Return (x, y) of the center of cell containing provided text 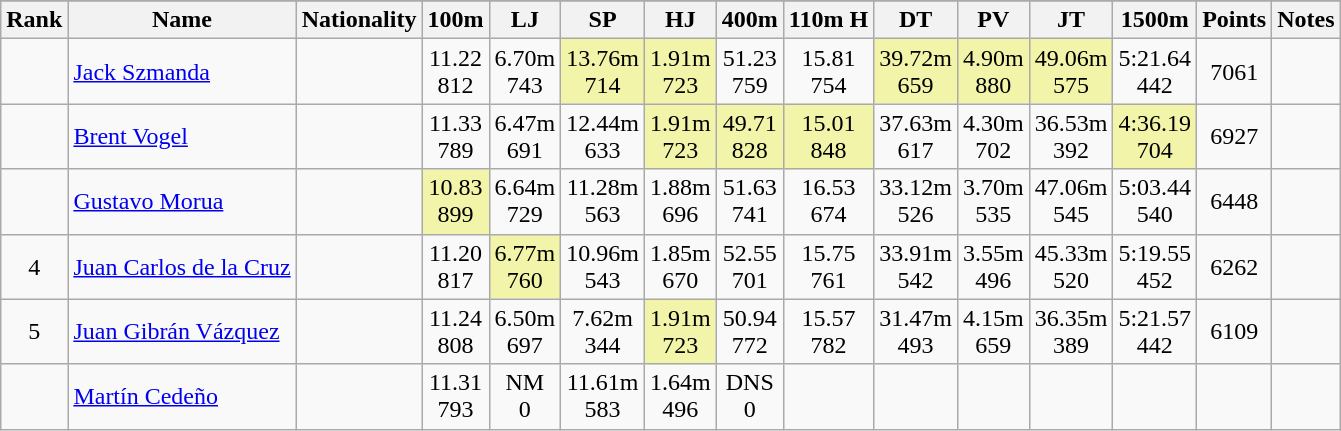
15.75761 (828, 266)
13.76m714 (603, 72)
5 (34, 332)
6262 (1234, 266)
6.64m729 (525, 202)
11.20817 (456, 266)
PV (993, 20)
11.24808 (456, 332)
1.85m670 (680, 266)
Juan Gibrán Vázquez (182, 332)
37.63m617 (916, 136)
51.63741 (750, 202)
7061 (1234, 72)
15.57782 (828, 332)
3.70m535 (993, 202)
36.53m392 (1071, 136)
6.77m760 (525, 266)
110m H (828, 20)
6.50m697 (525, 332)
39.72m659 (916, 72)
Gustavo Morua (182, 202)
Juan Carlos de la Cruz (182, 266)
49.06m575 (1071, 72)
11.61m583 (603, 396)
5:19.55452 (1155, 266)
4.15m659 (993, 332)
5:21.57442 (1155, 332)
15.81754 (828, 72)
36.35m389 (1071, 332)
Notes (1306, 20)
6448 (1234, 202)
45.33m520 (1071, 266)
HJ (680, 20)
10.83899 (456, 202)
16.53674 (828, 202)
49.71828 (750, 136)
33.91m542 (916, 266)
47.06m545 (1071, 202)
6109 (1234, 332)
DT (916, 20)
12.44m633 (603, 136)
Brent Vogel (182, 136)
4:36.19704 (1155, 136)
7.62m344 (603, 332)
11.28m563 (603, 202)
NM0 (525, 396)
SP (603, 20)
52.55701 (750, 266)
Name (182, 20)
1.88m696 (680, 202)
51.23759 (750, 72)
4.30m702 (993, 136)
LJ (525, 20)
Jack Szmanda (182, 72)
1.64m496 (680, 396)
4 (34, 266)
3.55m496 (993, 266)
31.47m493 (916, 332)
6.47m691 (525, 136)
50.94772 (750, 332)
DNS0 (750, 396)
4.90m880 (993, 72)
6927 (1234, 136)
33.12m526 (916, 202)
5:21.64442 (1155, 72)
1500m (1155, 20)
11.22812 (456, 72)
Martín Cedeño (182, 396)
JT (1071, 20)
11.31793 (456, 396)
11.33789 (456, 136)
5:03.44540 (1155, 202)
Points (1234, 20)
15.01848 (828, 136)
Rank (34, 20)
6.70m743 (525, 72)
Nationality (359, 20)
400m (750, 20)
100m (456, 20)
10.96m543 (603, 266)
